Locate the cell with the specified text and output its (X, Y) center coordinate. 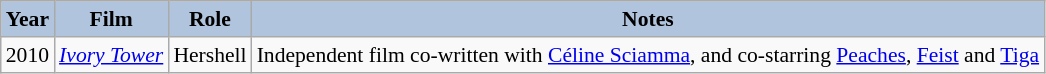
Year (28, 19)
Ivory Tower (111, 55)
Hershell (210, 55)
Notes (648, 19)
Independent film co-written with Céline Sciamma, and co-starring Peaches, Feist and Tiga (648, 55)
Film (111, 19)
2010 (28, 55)
Role (210, 19)
